Provide the [x, y] coordinate of the cell's center where the given text is located.  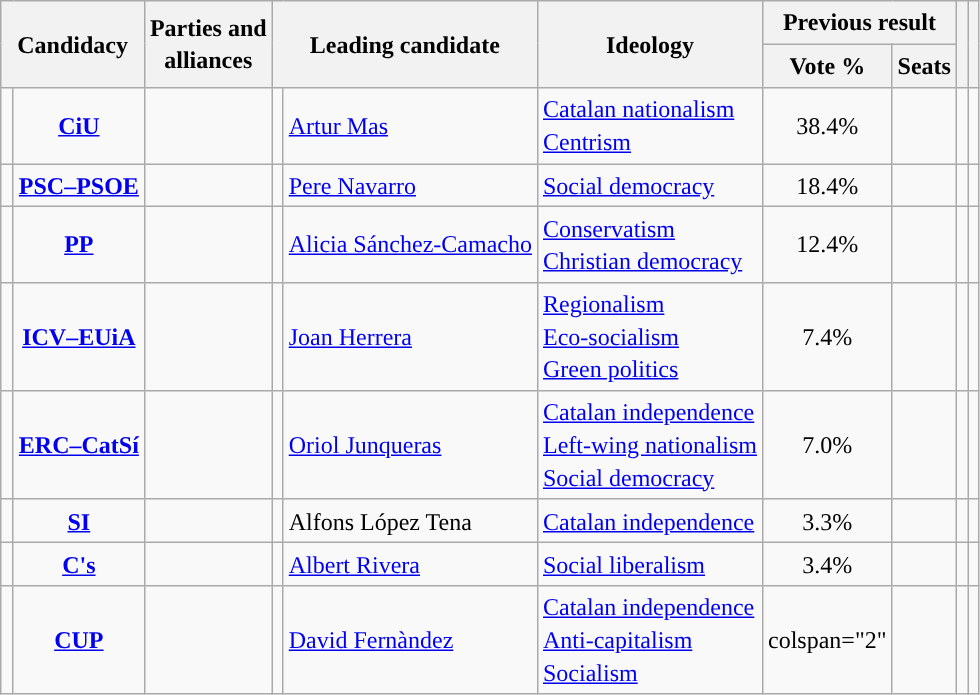
Catalan independenceAnti-capitalismSocialism [650, 640]
Vote % [828, 66]
Pere Navarro [410, 186]
3.4% [828, 564]
38.4% [828, 126]
SI [78, 520]
Artur Mas [410, 126]
ICV–EUiA [78, 337]
Alicia Sánchez-Camacho [410, 245]
12.4% [828, 245]
PSC–PSOE [78, 186]
Seats [924, 66]
Candidacy [73, 44]
7.4% [828, 337]
colspan="2" [828, 640]
CUP [78, 640]
PP [78, 245]
Social democracy [650, 186]
Alfons López Tena [410, 520]
Ideology [650, 44]
CiU [78, 126]
Parties andalliances [208, 44]
Leading candidate [404, 44]
ERC–CatSí [78, 445]
Previous result [860, 22]
Catalan nationalismCentrism [650, 126]
Catalan independenceLeft-wing nationalismSocial democracy [650, 445]
Social liberalism [650, 564]
Oriol Junqueras [410, 445]
3.3% [828, 520]
David Fernàndez [410, 640]
18.4% [828, 186]
7.0% [828, 445]
Joan Herrera [410, 337]
ConservatismChristian democracy [650, 245]
RegionalismEco-socialismGreen politics [650, 337]
Catalan independence [650, 520]
Albert Rivera [410, 564]
C's [78, 564]
